Identify which cell holds the provided text, then report its (x, y) central coordinate. 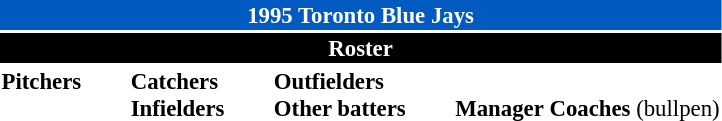
Roster (360, 48)
1995 Toronto Blue Jays (360, 15)
